Determine the [x, y] coordinate at the center of the cell enclosing the given text.  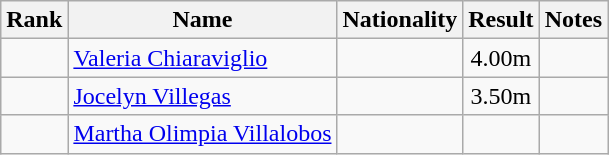
Rank [34, 20]
Name [202, 20]
4.00m [501, 58]
Result [501, 20]
Notes [573, 20]
3.50m [501, 96]
Nationality [400, 20]
Valeria Chiaraviglio [202, 58]
Jocelyn Villegas [202, 96]
Martha Olimpia Villalobos [202, 134]
